Extract the [X, Y] coordinate from the center of the cell holding the provided text.  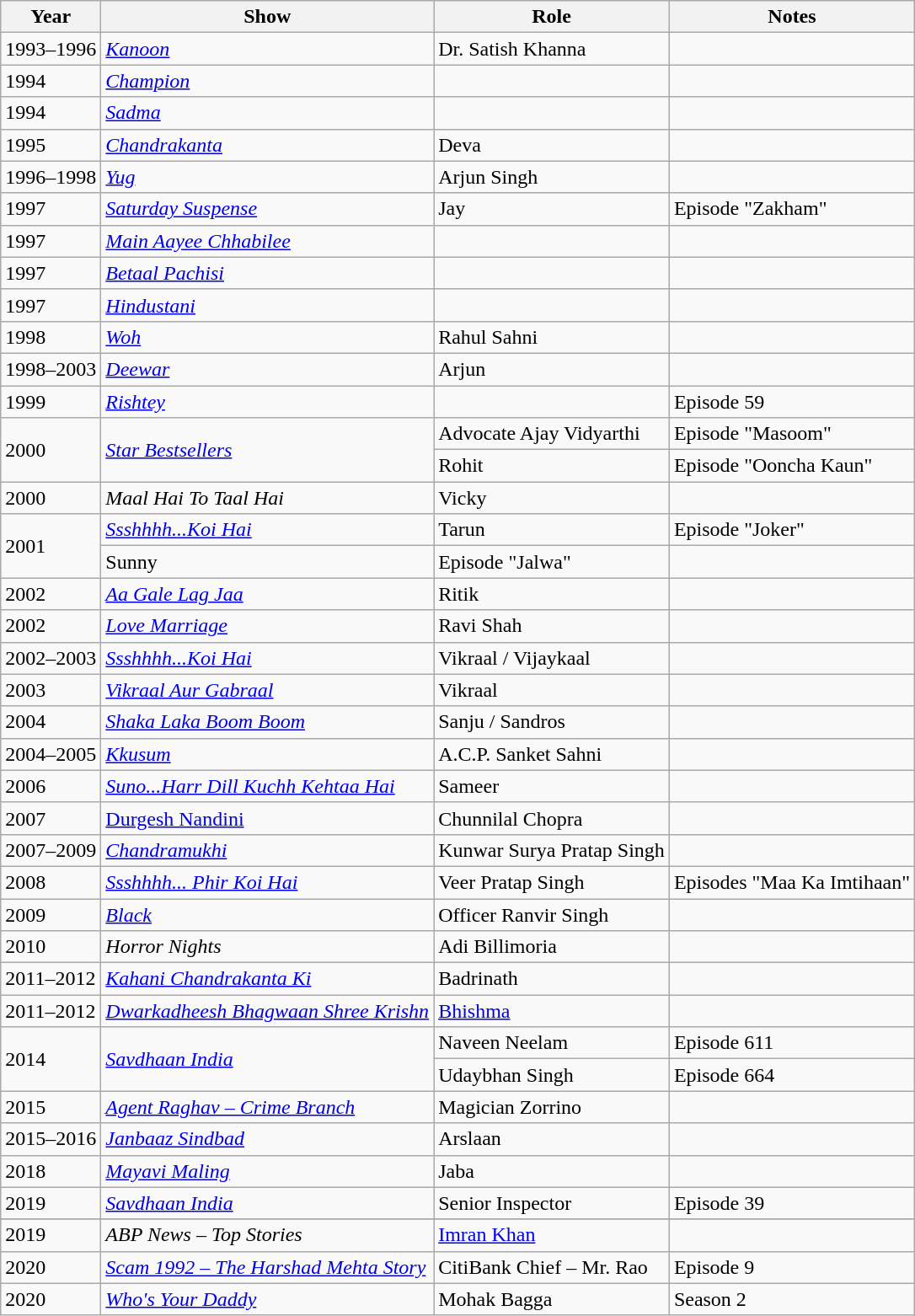
Veer Pratap Singh [552, 882]
Year [51, 17]
Rohit [552, 466]
Vikraal [552, 690]
Magician Zorrino [552, 1107]
Episode "Ooncha Kaun" [792, 466]
Black [268, 914]
2014 [51, 1059]
Tarun [552, 530]
Episode "Zakham" [792, 209]
Adi Billimoria [552, 947]
A.C.P. Sanket Sahni [552, 754]
Kkusum [268, 754]
Aa Gale Lag Jaa [268, 594]
Episodes "Maa Ka Imtihaan" [792, 882]
Episode 611 [792, 1043]
CitiBank Chief – Mr. Rao [552, 1267]
1999 [51, 402]
Saturday Suspense [268, 209]
1998–2003 [51, 369]
2006 [51, 786]
1996–1998 [51, 177]
Udaybhan Singh [552, 1075]
Episode "Jalwa" [552, 562]
Notes [792, 17]
1995 [51, 145]
Kunwar Surya Pratap Singh [552, 850]
Janbaaz Sindbad [268, 1139]
Vicky [552, 498]
Role [552, 17]
1998 [51, 337]
Officer Ranvir Singh [552, 914]
Vikraal / Vijaykaal [552, 658]
Arjun [552, 369]
Deva [552, 145]
Arslaan [552, 1139]
Sunny [268, 562]
Hindustani [268, 305]
Sameer [552, 786]
Advocate Ajay Vidyarthi [552, 434]
Ravi Shah [552, 626]
2018 [51, 1171]
Bhishma [552, 1011]
Badrinath [552, 979]
Yug [268, 177]
Main Aayee Chhabilee [268, 241]
Chandramukhi [268, 850]
Durgesh Nandini [268, 818]
2009 [51, 914]
Season 2 [792, 1299]
2004–2005 [51, 754]
2003 [51, 690]
Maal Hai To Taal Hai [268, 498]
Who's Your Daddy [268, 1299]
Shaka Laka Boom Boom [268, 722]
Love Marriage [268, 626]
Episode "Masoom" [792, 434]
Sanju / Sandros [552, 722]
1993–1996 [51, 49]
Chandrakanta [268, 145]
Kanoon [268, 49]
Kahani Chandrakanta Ki [268, 979]
Horror Nights [268, 947]
Deewar [268, 369]
2008 [51, 882]
Imran Khan [552, 1235]
Episode 9 [792, 1267]
Jaba [552, 1171]
Sadma [268, 113]
2015–2016 [51, 1139]
Star Bestsellers [268, 450]
Woh [268, 337]
Dwarkadheesh Bhagwaan Shree Krishn [268, 1011]
2007–2009 [51, 850]
Episode "Joker" [792, 530]
Suno...Harr Dill Kuchh Kehtaa Hai [268, 786]
Naveen Neelam [552, 1043]
2001 [51, 546]
2007 [51, 818]
Episode 664 [792, 1075]
Rishtey [268, 402]
Rahul Sahni [552, 337]
Ssshhhh... Phir Koi Hai [268, 882]
Champion [268, 81]
2010 [51, 947]
ABP News – Top Stories [268, 1235]
Ritik [552, 594]
Agent Raghav – Crime Branch [268, 1107]
Episode 59 [792, 402]
Mayavi Maling [268, 1171]
Senior Inspector [552, 1203]
Show [268, 17]
Betaal Pachisi [268, 273]
2015 [51, 1107]
2004 [51, 722]
Scam 1992 – The Harshad Mehta Story [268, 1267]
Vikraal Aur Gabraal [268, 690]
Episode 39 [792, 1203]
Mohak Bagga [552, 1299]
Arjun Singh [552, 177]
Dr. Satish Khanna [552, 49]
2002–2003 [51, 658]
Jay [552, 209]
Chunnilal Chopra [552, 818]
